Detect which cell encompasses the target text, then output its [X, Y] center coordinate. 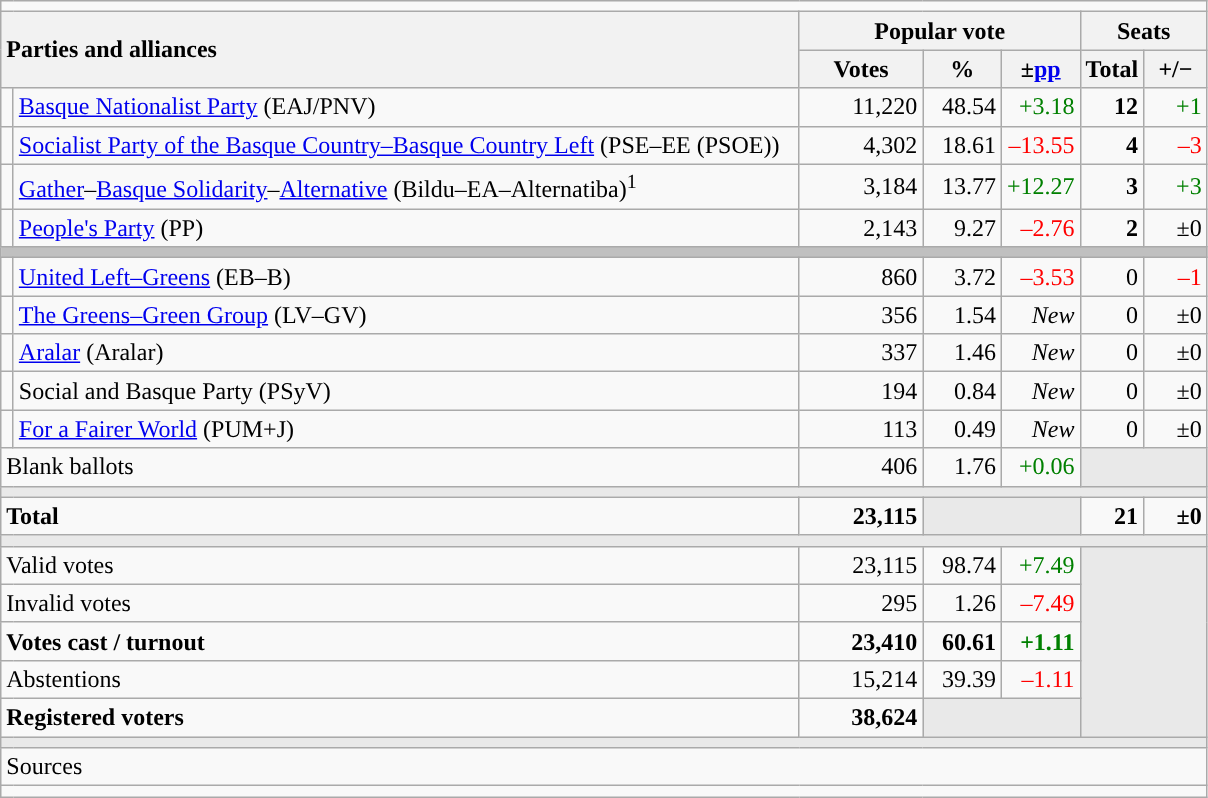
Abstentions [400, 679]
113 [861, 429]
Votes [861, 69]
356 [861, 315]
+3 [1176, 186]
Registered voters [400, 718]
–13.55 [1040, 145]
406 [861, 467]
3,184 [861, 186]
+1 [1176, 107]
–1.11 [1040, 679]
+7.49 [1040, 565]
295 [861, 603]
1.54 [962, 315]
98.74 [962, 565]
–2.76 [1040, 228]
+/− [1176, 69]
+1.11 [1040, 641]
Seats [1144, 31]
9.27 [962, 228]
13.77 [962, 186]
United Left–Greens (EB–B) [406, 277]
18.61 [962, 145]
39.39 [962, 679]
±pp [1040, 69]
1.46 [962, 353]
+3.18 [1040, 107]
+0.06 [1040, 467]
–7.49 [1040, 603]
11,220 [861, 107]
For a Fairer World (PUM+J) [406, 429]
% [962, 69]
Votes cast / turnout [400, 641]
194 [861, 391]
4,302 [861, 145]
2 [1112, 228]
3.72 [962, 277]
2,143 [861, 228]
21 [1112, 516]
Sources [604, 767]
Socialist Party of the Basque Country–Basque Country Left (PSE–EE (PSOE)) [406, 145]
0.49 [962, 429]
Basque Nationalist Party (EAJ/PNV) [406, 107]
Social and Basque Party (PSyV) [406, 391]
People's Party (PP) [406, 228]
0.84 [962, 391]
Popular vote [940, 31]
Valid votes [400, 565]
Aralar (Aralar) [406, 353]
–3.53 [1040, 277]
Blank ballots [400, 467]
337 [861, 353]
–1 [1176, 277]
Parties and alliances [400, 50]
Invalid votes [400, 603]
Gather–Basque Solidarity–Alternative (Bildu–EA–Alternatiba)1 [406, 186]
3 [1112, 186]
–3 [1176, 145]
15,214 [861, 679]
12 [1112, 107]
23,410 [861, 641]
The Greens–Green Group (LV–GV) [406, 315]
48.54 [962, 107]
1.26 [962, 603]
1.76 [962, 467]
+12.27 [1040, 186]
60.61 [962, 641]
860 [861, 277]
38,624 [861, 718]
4 [1112, 145]
